Output the [x, y] coordinate of the center of the cell containing the given text.  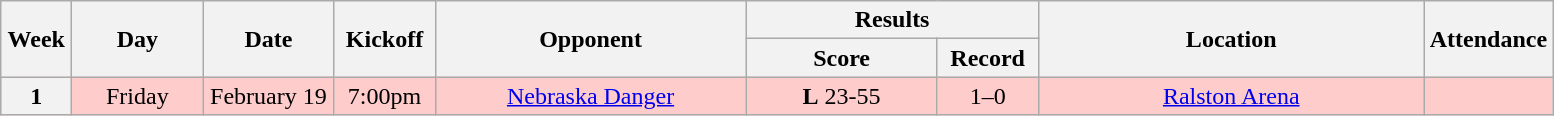
1–0 [988, 96]
1 [36, 96]
February 19 [268, 96]
Ralston Arena [1231, 96]
Kickoff [384, 39]
L 23-55 [842, 96]
Location [1231, 39]
Opponent [590, 39]
Day [138, 39]
Date [268, 39]
7:00pm [384, 96]
Results [892, 20]
Attendance [1488, 39]
Record [988, 58]
Friday [138, 96]
Week [36, 39]
Nebraska Danger [590, 96]
Score [842, 58]
